Pinpoint the cell where the given text exists, returning its [X, Y] midpoint coordinate. 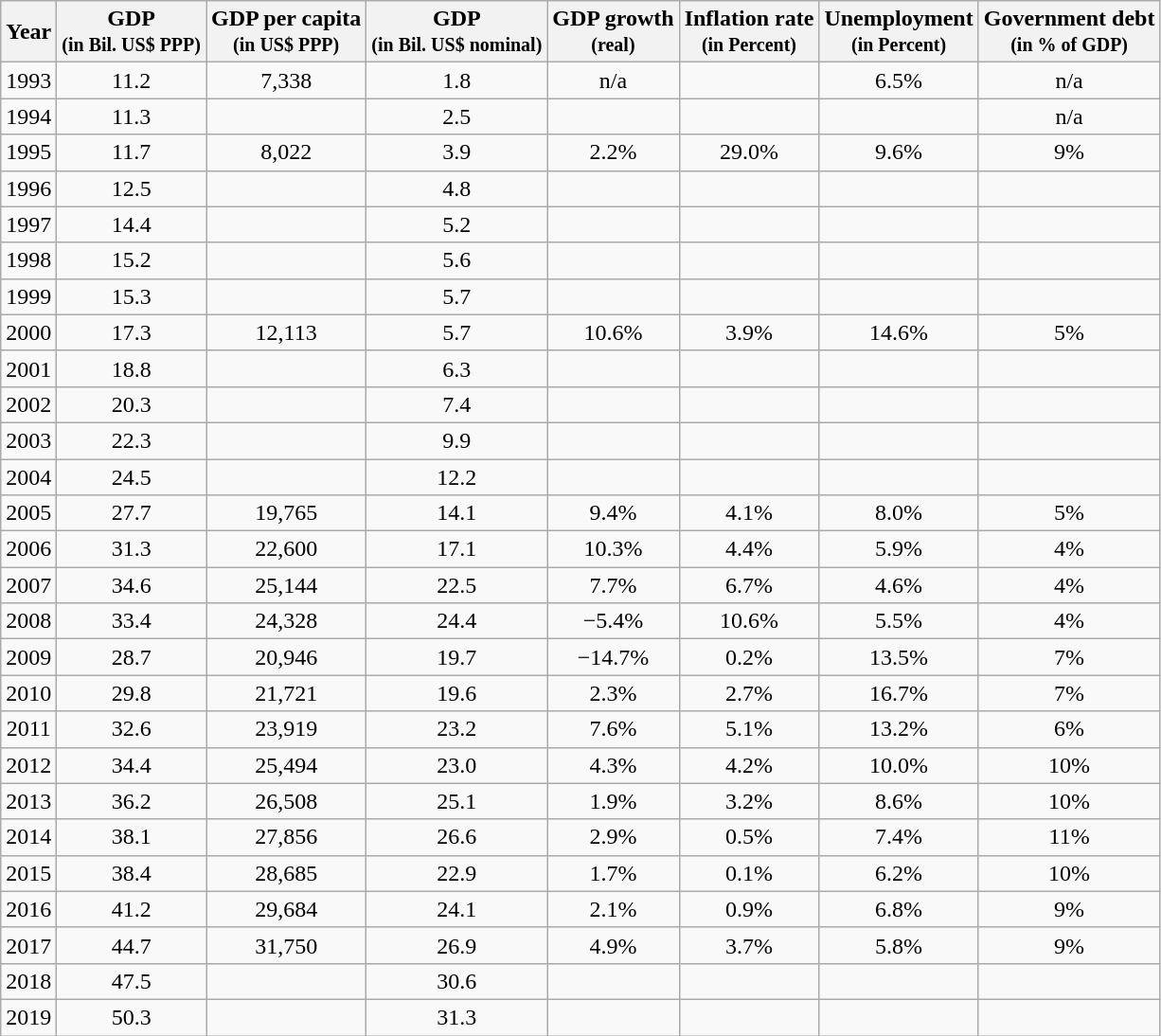
22.9 [456, 873]
2019 [28, 1017]
11.7 [132, 152]
4.4% [749, 549]
25,144 [286, 585]
17.3 [132, 332]
34.6 [132, 585]
2.9% [614, 837]
7.4 [456, 404]
26.6 [456, 837]
2.7% [749, 693]
38.4 [132, 873]
41.2 [132, 909]
5.1% [749, 729]
2.3% [614, 693]
7.4% [899, 837]
32.6 [132, 729]
11% [1069, 837]
5.9% [899, 549]
38.1 [132, 837]
2004 [28, 476]
3.9% [749, 332]
0.1% [749, 873]
19.6 [456, 693]
Unemployment(in Percent) [899, 32]
22.3 [132, 440]
23,919 [286, 729]
2010 [28, 693]
3.2% [749, 801]
4.2% [749, 765]
19.7 [456, 657]
23.0 [456, 765]
13.5% [899, 657]
1.9% [614, 801]
12.5 [132, 188]
2.1% [614, 909]
50.3 [132, 1017]
6.2% [899, 873]
4.9% [614, 945]
26.9 [456, 945]
13.2% [899, 729]
9.4% [614, 513]
6% [1069, 729]
6.3 [456, 368]
2013 [28, 801]
30.6 [456, 981]
1.7% [614, 873]
1997 [28, 224]
2005 [28, 513]
5.2 [456, 224]
26,508 [286, 801]
5.6 [456, 260]
Year [28, 32]
2002 [28, 404]
7.6% [614, 729]
−5.4% [614, 621]
8,022 [286, 152]
Government debt(in % of GDP) [1069, 32]
11.2 [132, 80]
34.4 [132, 765]
2012 [28, 765]
27.7 [132, 513]
2006 [28, 549]
2000 [28, 332]
2018 [28, 981]
GDP per capita(in US$ PPP) [286, 32]
1999 [28, 296]
2015 [28, 873]
1998 [28, 260]
33.4 [132, 621]
0.9% [749, 909]
36.2 [132, 801]
12,113 [286, 332]
47.5 [132, 981]
2.2% [614, 152]
6.5% [899, 80]
20.3 [132, 404]
24,328 [286, 621]
2016 [28, 909]
18.8 [132, 368]
2014 [28, 837]
21,721 [286, 693]
8.6% [899, 801]
22.5 [456, 585]
0.2% [749, 657]
9.9 [456, 440]
0.5% [749, 837]
4.8 [456, 188]
24.4 [456, 621]
4.6% [899, 585]
25.1 [456, 801]
14.4 [132, 224]
2011 [28, 729]
19,765 [286, 513]
2009 [28, 657]
4.3% [614, 765]
23.2 [456, 729]
1995 [28, 152]
10.0% [899, 765]
11.3 [132, 116]
2008 [28, 621]
10.3% [614, 549]
2017 [28, 945]
28,685 [286, 873]
7,338 [286, 80]
17.1 [456, 549]
GDP(in Bil. US$ nominal) [456, 32]
29.8 [132, 693]
16.7% [899, 693]
14.1 [456, 513]
1994 [28, 116]
5.5% [899, 621]
27,856 [286, 837]
1993 [28, 80]
Inflation rate(in Percent) [749, 32]
1996 [28, 188]
2001 [28, 368]
28.7 [132, 657]
3.7% [749, 945]
1.8 [456, 80]
9.6% [899, 152]
14.6% [899, 332]
31,750 [286, 945]
25,494 [286, 765]
22,600 [286, 549]
29,684 [286, 909]
6.7% [749, 585]
24.5 [132, 476]
24.1 [456, 909]
2.5 [456, 116]
44.7 [132, 945]
29.0% [749, 152]
6.8% [899, 909]
4.1% [749, 513]
5.8% [899, 945]
7.7% [614, 585]
12.2 [456, 476]
15.2 [132, 260]
20,946 [286, 657]
15.3 [132, 296]
2003 [28, 440]
2007 [28, 585]
GDP growth(real) [614, 32]
−14.7% [614, 657]
GDP(in Bil. US$ PPP) [132, 32]
3.9 [456, 152]
8.0% [899, 513]
